Return (x, y) of the center of cell containing provided text 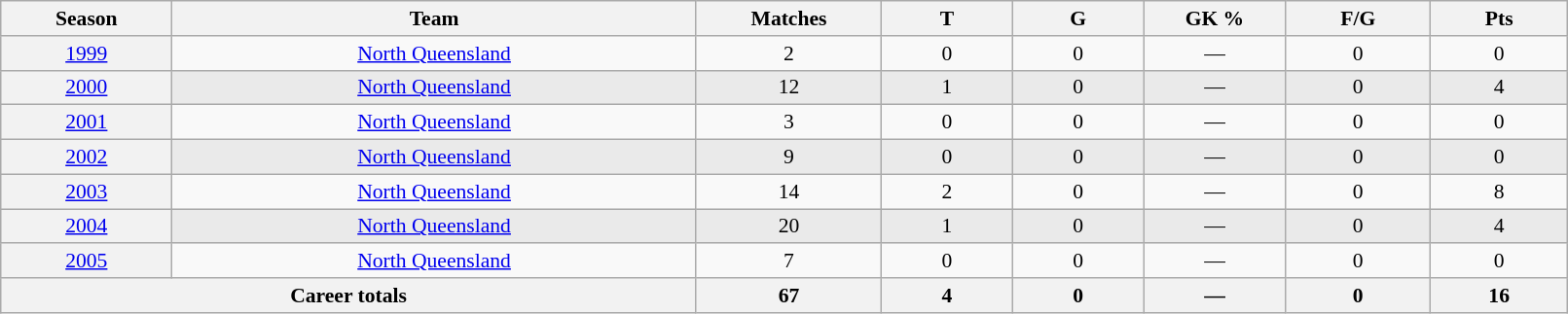
9 (788, 157)
2000 (87, 87)
GK % (1215, 18)
Matches (788, 18)
Season (87, 18)
20 (788, 227)
2003 (87, 192)
3 (788, 122)
2001 (87, 122)
7 (788, 262)
F/G (1358, 18)
12 (788, 87)
Team (434, 18)
G (1078, 18)
1999 (87, 53)
14 (788, 192)
Pts (1499, 18)
2005 (87, 262)
2004 (87, 227)
8 (1499, 192)
T (948, 18)
67 (788, 296)
Career totals (348, 296)
2002 (87, 157)
16 (1499, 296)
